From the cell containing the given text, extract its center point as (X, Y) coordinate. 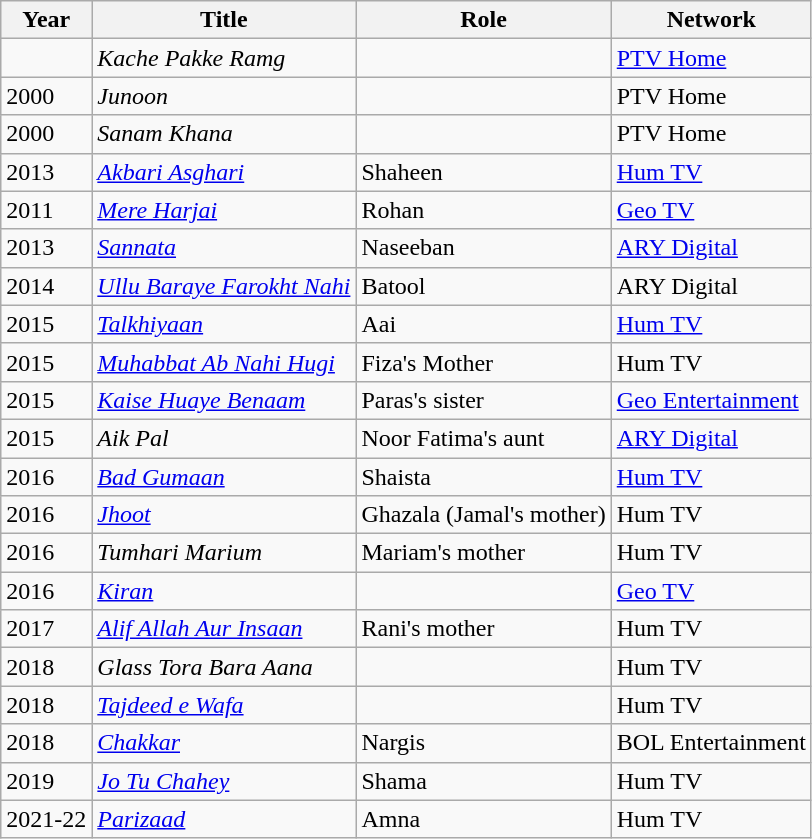
Mariam's mother (484, 553)
Parizaad (224, 819)
Role (484, 20)
Talkhiyaan (224, 324)
Sanam Khana (224, 134)
Sannata (224, 248)
Shama (484, 781)
Shaheen (484, 172)
Tajdeed e Wafa (224, 705)
Aik Pal (224, 438)
Nargis (484, 743)
2021-22 (46, 819)
Ghazala (Jamal's mother) (484, 515)
Geo Entertainment (711, 400)
Tumhari Marium (224, 553)
Title (224, 20)
Ullu Baraye Farokht Nahi (224, 286)
Batool (484, 286)
Fiza's Mother (484, 362)
2011 (46, 210)
Kaise Huaye Benaam (224, 400)
2019 (46, 781)
Amna (484, 819)
Bad Gumaan (224, 477)
2017 (46, 629)
Paras's sister (484, 400)
Chakkar (224, 743)
Year (46, 20)
Noor Fatima's aunt (484, 438)
Naseeban (484, 248)
Kiran (224, 591)
Shaista (484, 477)
Junoon (224, 96)
BOL Entertainment (711, 743)
Alif Allah Aur Insaan (224, 629)
Rohan (484, 210)
Rani's mother (484, 629)
2014 (46, 286)
Jhoot (224, 515)
Jo Tu Chahey (224, 781)
Akbari Asghari (224, 172)
Glass Tora Bara Aana (224, 667)
Mere Harjai (224, 210)
Muhabbat Ab Nahi Hugi (224, 362)
Kache Pakke Ramg (224, 58)
Network (711, 20)
Aai (484, 324)
